Identify which cell holds the provided text, then report its (x, y) central coordinate. 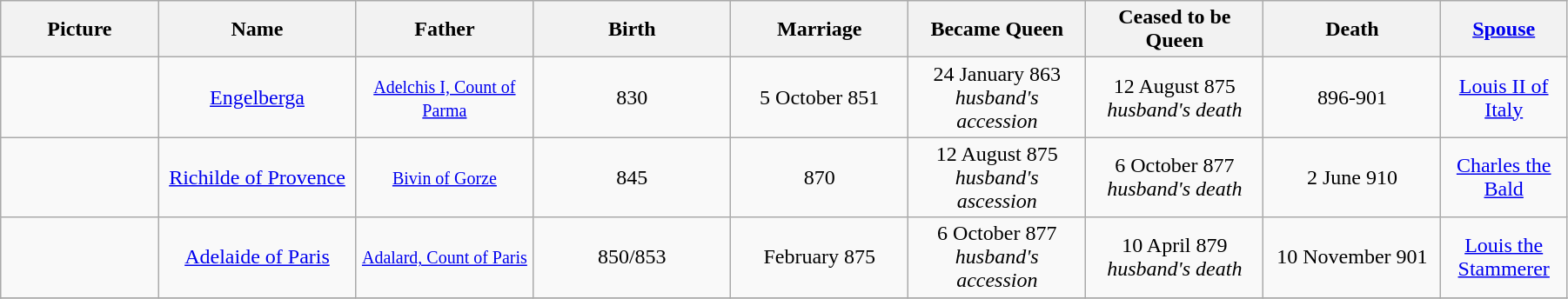
Adalard, Count of Paris (445, 257)
Bivin of Gorze (445, 177)
Charles the Bald (1504, 177)
Death (1352, 30)
Richilde of Provence (258, 177)
February 875 (820, 257)
6 October 877husband's accession (997, 257)
5 October 851 (820, 97)
850/853 (632, 257)
Louis the Stammerer (1504, 257)
Adelchis I, Count of Parma (445, 97)
Ceased to be Queen (1175, 30)
Birth (632, 30)
Name (258, 30)
10 November 901 (1352, 257)
Father (445, 30)
870 (820, 177)
Picture (80, 30)
Engelberga (258, 97)
12 August 875husband's ascession (997, 177)
Spouse (1504, 30)
Adelaide of Paris (258, 257)
830 (632, 97)
845 (632, 177)
10 April 879 husband's death (1175, 257)
12 August 875husband's death (1175, 97)
Marriage (820, 30)
Louis II of Italy (1504, 97)
2 June 910 (1352, 177)
24 January 863husband's accession (997, 97)
Became Queen (997, 30)
6 October 877husband's death (1175, 177)
896-901 (1352, 97)
